Return the (x, y) coordinate for the center point of the cell that contains the specified text.  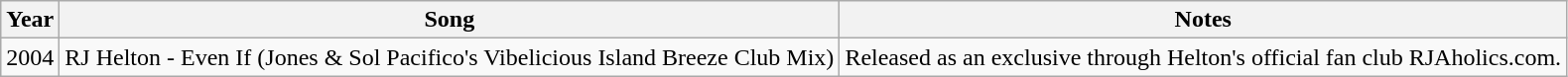
Song (450, 20)
RJ Helton - Even If (Jones & Sol Pacifico's Vibelicious Island Breeze Club Mix) (450, 57)
2004 (30, 57)
Released as an exclusive through Helton's official fan club RJAholics.com. (1203, 57)
Notes (1203, 20)
Year (30, 20)
